Output the (X, Y) coordinate of the center of the cell containing the given text.  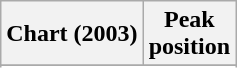
Chart (2003) (72, 34)
Peak position (189, 34)
